Detect which cell encompasses the target text, then output its (X, Y) center coordinate. 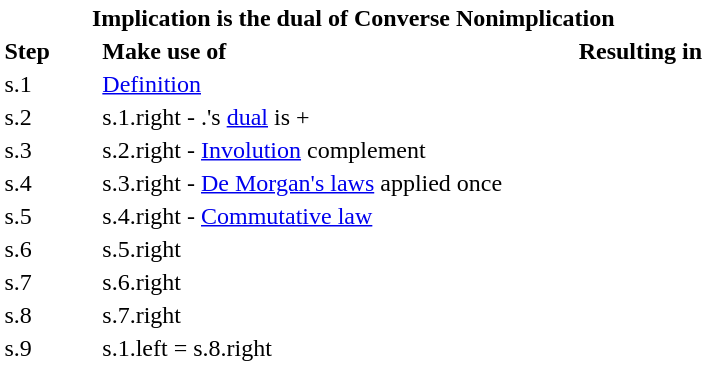
s.9 (50, 348)
s.1.left = s.8.right (338, 348)
s.5.right (338, 249)
s.3.right - De Morgan's laws applied once (338, 183)
s.1.right - .'s dual is + (338, 117)
s.5 (50, 216)
s.4.right - Commutative law (338, 216)
Make use of (338, 51)
s.2.right - Involution complement (338, 150)
s.2 (50, 117)
Resulting in (640, 51)
s.7.right (338, 315)
s.1 (50, 84)
s.4 (50, 183)
Step (50, 51)
Definition (338, 84)
s.6 (50, 249)
s.3 (50, 150)
s.6.right (338, 282)
Implication is the dual of Converse Nonimplication (354, 18)
s.8 (50, 315)
s.7 (50, 282)
